Extract the (X, Y) coordinate from the center of the cell holding the provided text.  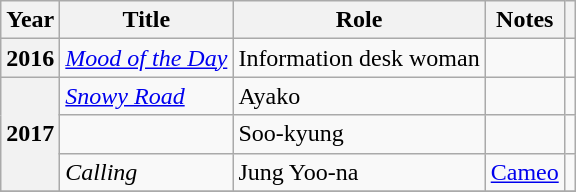
Title (146, 20)
2016 (30, 58)
Role (359, 20)
Soo-kyung (359, 134)
Jung Yoo-na (359, 172)
Year (30, 20)
Mood of the Day (146, 58)
Information desk woman (359, 58)
2017 (30, 134)
Cameo (524, 172)
Ayako (359, 96)
Snowy Road (146, 96)
Calling (146, 172)
Notes (524, 20)
